From the cell containing the given text, extract its center point as [x, y] coordinate. 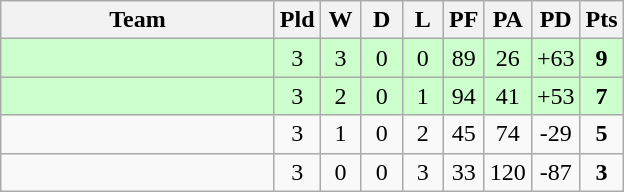
89 [464, 58]
PF [464, 20]
+53 [556, 96]
PD [556, 20]
PA [508, 20]
45 [464, 134]
7 [602, 96]
+63 [556, 58]
Pts [602, 20]
-87 [556, 172]
W [340, 20]
74 [508, 134]
94 [464, 96]
-29 [556, 134]
L [422, 20]
5 [602, 134]
26 [508, 58]
Pld [297, 20]
Team [138, 20]
D [382, 20]
33 [464, 172]
120 [508, 172]
41 [508, 96]
9 [602, 58]
